Return the [X, Y] coordinate for the center point of the cell that contains the specified text.  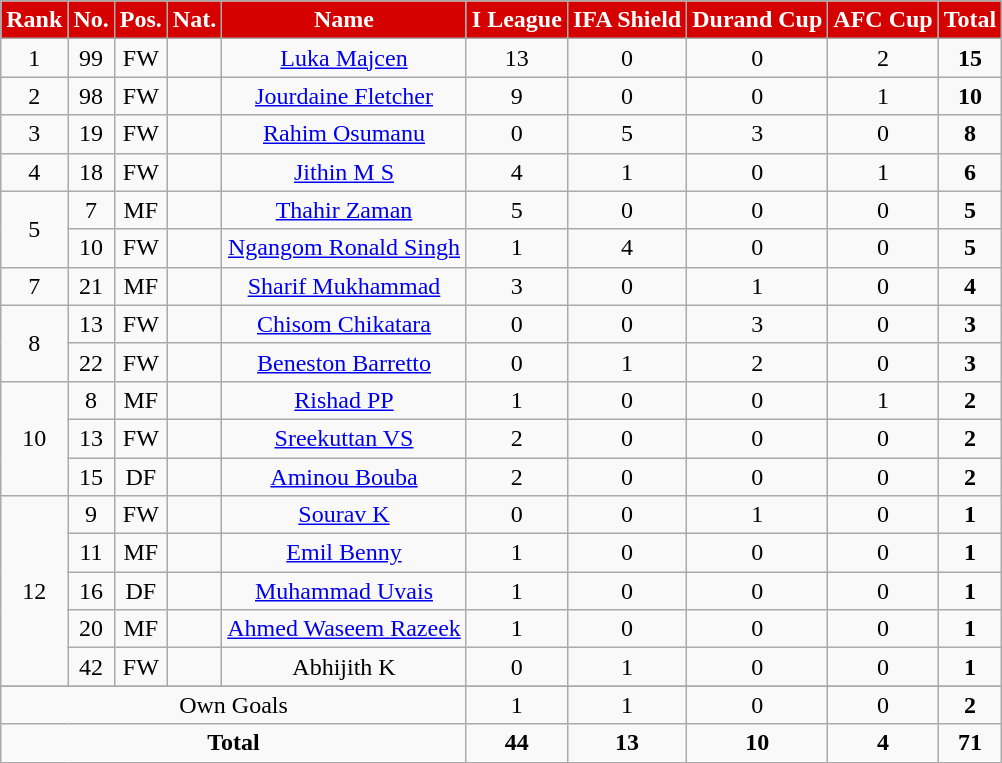
Pos. [140, 20]
42 [91, 667]
Luka Majcen [344, 58]
Nat. [194, 20]
21 [91, 286]
6 [970, 172]
71 [970, 743]
98 [91, 96]
Chisom Chikatara [344, 324]
Ngangom Ronald Singh [344, 248]
44 [516, 743]
11 [91, 553]
Name [344, 20]
Emil Benny [344, 553]
Thahir Zaman [344, 210]
99 [91, 58]
Jourdaine Fletcher [344, 96]
Sourav K [344, 515]
Sreekuttan VS [344, 438]
Aminou Bouba [344, 477]
20 [91, 629]
Own Goals [234, 705]
Jithin M S [344, 172]
Beneston Barretto [344, 362]
12 [34, 591]
22 [91, 362]
Rahim Osumanu [344, 134]
Rank [34, 20]
Rishad PP [344, 400]
Sharif Mukhammad [344, 286]
16 [91, 591]
IFA Shield [626, 20]
Ahmed Waseem Razeek [344, 629]
I League [516, 20]
Abhijith K [344, 667]
AFC Cup [883, 20]
Durand Cup [758, 20]
No. [91, 20]
19 [91, 134]
18 [91, 172]
Muhammad Uvais [344, 591]
